Return [X, Y] of the center of cell containing provided text 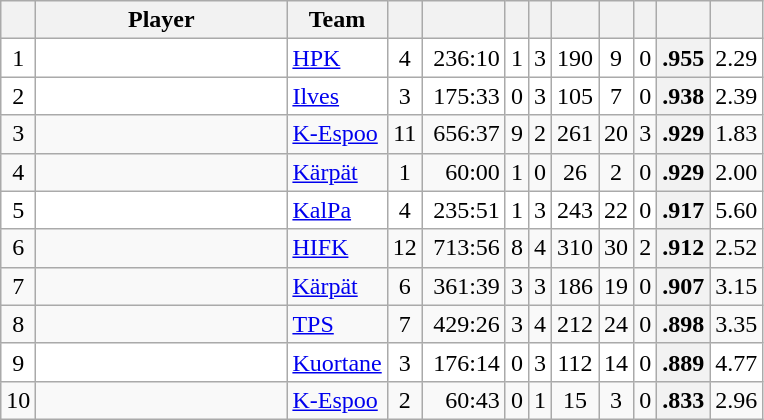
19 [616, 286]
.917 [684, 210]
5 [18, 210]
.912 [684, 248]
KalPa [337, 210]
361:39 [464, 286]
175:33 [464, 96]
2.00 [736, 172]
656:37 [464, 134]
15 [574, 400]
243 [574, 210]
713:56 [464, 248]
3.15 [736, 286]
.833 [684, 400]
2.52 [736, 248]
1.83 [736, 134]
186 [574, 286]
.955 [684, 58]
2.39 [736, 96]
26 [574, 172]
Team [337, 20]
24 [616, 324]
236:10 [464, 58]
2.96 [736, 400]
60:00 [464, 172]
22 [616, 210]
HPK [337, 58]
.907 [684, 286]
3.35 [736, 324]
10 [18, 400]
.889 [684, 362]
2.29 [736, 58]
212 [574, 324]
Ilves [337, 96]
TPS [337, 324]
Player [162, 20]
112 [574, 362]
11 [404, 134]
5.60 [736, 210]
190 [574, 58]
105 [574, 96]
Kuortane [337, 362]
14 [616, 362]
.898 [684, 324]
176:14 [464, 362]
4.77 [736, 362]
HIFK [337, 248]
261 [574, 134]
235:51 [464, 210]
60:43 [464, 400]
20 [616, 134]
30 [616, 248]
429:26 [464, 324]
310 [574, 248]
.938 [684, 96]
12 [404, 248]
